For the text-containing cell, return its midpoint in [X, Y] coordinate format. 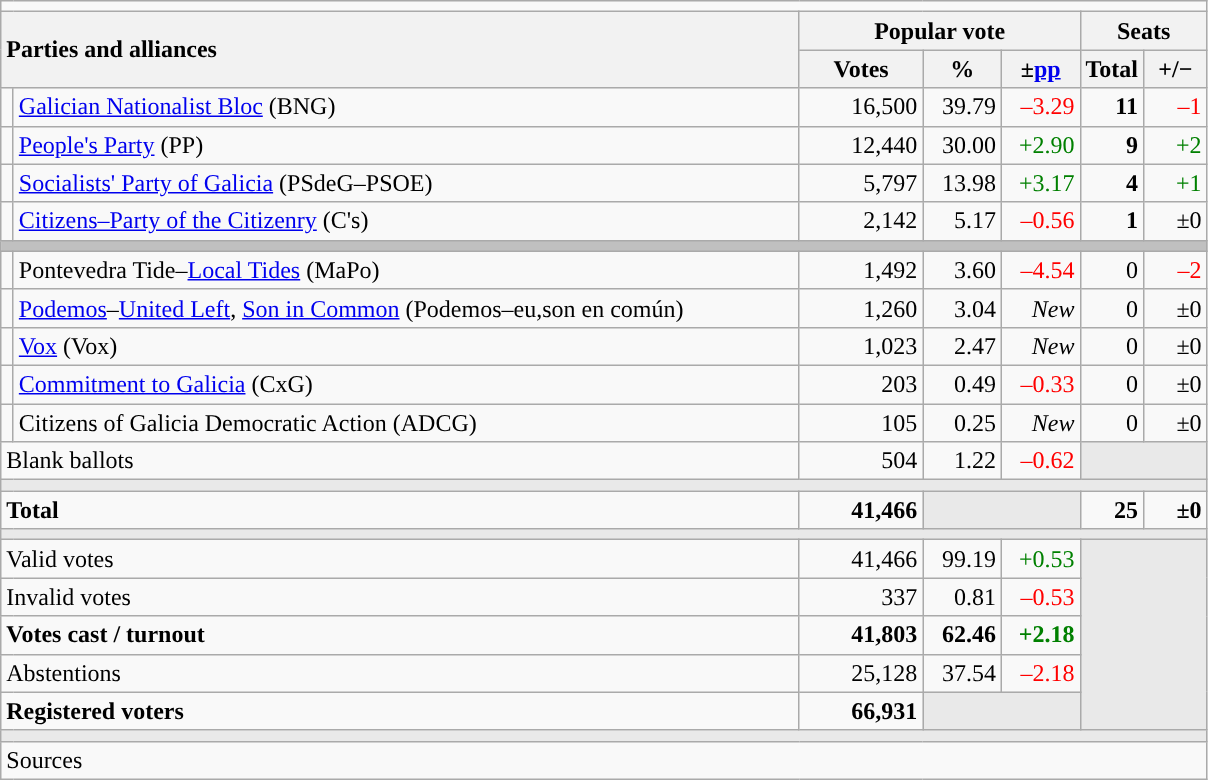
Abstentions [400, 673]
+3.17 [1040, 183]
25,128 [861, 673]
3.04 [962, 308]
12,440 [861, 145]
+1 [1176, 183]
41,803 [861, 635]
1.22 [962, 461]
Registered voters [400, 711]
337 [861, 597]
–0.53 [1040, 597]
Popular vote [940, 31]
Commitment to Galicia (CxG) [406, 384]
203 [861, 384]
±pp [1040, 69]
4 [1112, 183]
–2.18 [1040, 673]
2,142 [861, 221]
0.81 [962, 597]
11 [1112, 107]
5.17 [962, 221]
–4.54 [1040, 270]
–0.33 [1040, 384]
+2.90 [1040, 145]
+2 [1176, 145]
Socialists' Party of Galicia (PSdeG–PSOE) [406, 183]
Citizens–Party of the Citizenry (C's) [406, 221]
0.49 [962, 384]
62.46 [962, 635]
–2 [1176, 270]
Seats [1144, 31]
105 [861, 423]
Pontevedra Tide–Local Tides (MaPo) [406, 270]
–0.56 [1040, 221]
Galician Nationalist Bloc (BNG) [406, 107]
Votes cast / turnout [400, 635]
1 [1112, 221]
–1 [1176, 107]
66,931 [861, 711]
–0.62 [1040, 461]
25 [1112, 510]
Sources [604, 760]
+2.18 [1040, 635]
504 [861, 461]
% [962, 69]
30.00 [962, 145]
Invalid votes [400, 597]
Vox (Vox) [406, 346]
Blank ballots [400, 461]
2.47 [962, 346]
99.19 [962, 559]
+0.53 [1040, 559]
37.54 [962, 673]
3.60 [962, 270]
Podemos–United Left, Son in Common (Podemos–eu,son en común) [406, 308]
1,260 [861, 308]
0.25 [962, 423]
13.98 [962, 183]
39.79 [962, 107]
Votes [861, 69]
1,492 [861, 270]
16,500 [861, 107]
–3.29 [1040, 107]
1,023 [861, 346]
5,797 [861, 183]
9 [1112, 145]
Citizens of Galicia Democratic Action (ADCG) [406, 423]
Parties and alliances [400, 50]
+/− [1176, 69]
Valid votes [400, 559]
People's Party (PP) [406, 145]
